Return (x, y) of the center of cell containing provided text 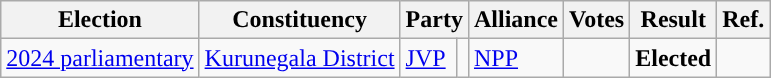
JVP (428, 58)
Elected (674, 58)
Ref. (744, 20)
Party (434, 20)
Result (674, 20)
NPP (516, 58)
Votes (597, 20)
Kurunegala District (300, 58)
Election (100, 20)
Constituency (300, 20)
Alliance (516, 20)
2024 parliamentary (100, 58)
